From the cell containing the given text, extract its center point as [x, y] coordinate. 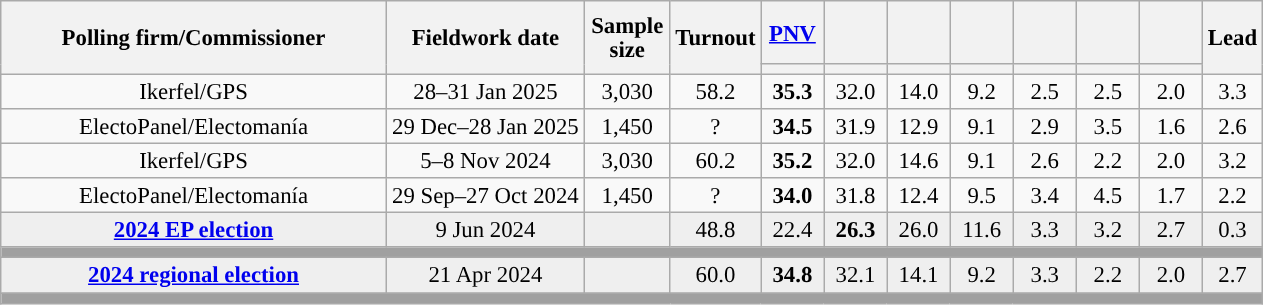
Lead [1232, 38]
Polling firm/Commissioner [194, 38]
5–8 Nov 2024 [485, 162]
9 Jun 2024 [485, 230]
12.4 [918, 196]
11.6 [982, 230]
34.0 [792, 196]
2024 EP election [194, 230]
Sample size [627, 38]
12.9 [918, 126]
34.8 [792, 276]
9.5 [982, 196]
14.1 [918, 276]
Turnout [716, 38]
34.5 [792, 126]
22.4 [792, 230]
1.6 [1170, 126]
29 Sep–27 Oct 2024 [485, 196]
PNV [792, 32]
3.5 [1108, 126]
28–31 Jan 2025 [485, 92]
29 Dec–28 Jan 2025 [485, 126]
2.9 [1044, 126]
35.2 [792, 162]
14.0 [918, 92]
48.8 [716, 230]
26.0 [918, 230]
1.7 [1170, 196]
58.2 [716, 92]
14.6 [918, 162]
4.5 [1108, 196]
Fieldwork date [485, 38]
0.3 [1232, 230]
3.4 [1044, 196]
26.3 [856, 230]
2024 regional election [194, 276]
21 Apr 2024 [485, 276]
32.1 [856, 276]
35.3 [792, 92]
31.9 [856, 126]
60.2 [716, 162]
31.8 [856, 196]
60.0 [716, 276]
